Return the [X, Y] coordinate for the center point of the cell that contains the specified text.  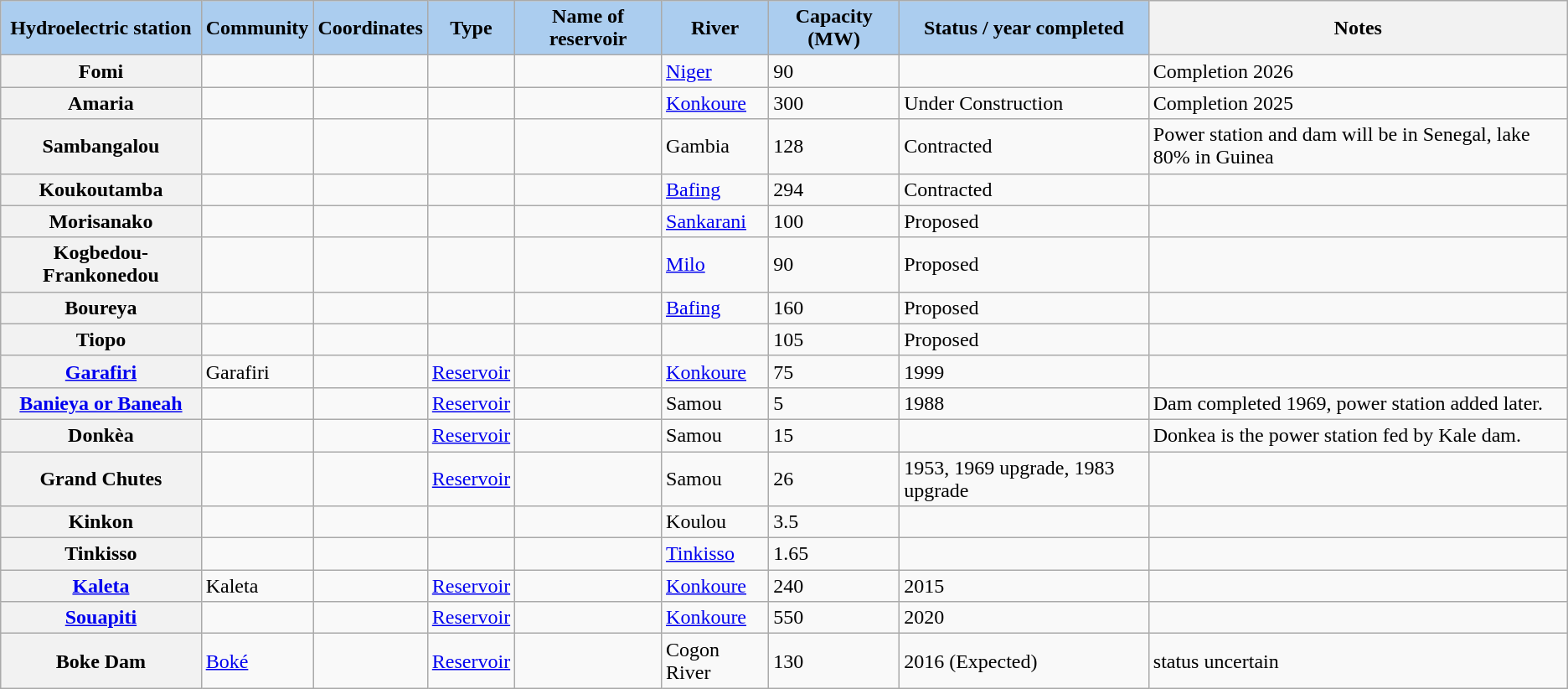
Power station and dam will be in Senegal, lake 80% in Guinea [1358, 146]
Under Construction [1024, 103]
Kinkon [101, 522]
Coordinates [370, 28]
Grand Chutes [101, 478]
300 [834, 103]
2015 [1024, 586]
Sambangalou [101, 146]
5 [834, 403]
100 [834, 221]
15 [834, 435]
Amaria [101, 103]
Donkea is the power station fed by Kale dam. [1358, 435]
Dam completed 1969, power station added later. [1358, 403]
105 [834, 339]
Donkèa [101, 435]
1999 [1024, 371]
Banieya or Baneah [101, 403]
status uncertain [1358, 661]
Koukoutamba [101, 189]
River [715, 28]
2016 (Expected) [1024, 661]
Boke Dam [101, 661]
Status / year completed [1024, 28]
128 [834, 146]
Milo [715, 265]
Tiopo [101, 339]
Boké [257, 661]
294 [834, 189]
Kogbedou-Frankonedou [101, 265]
Capacity (MW) [834, 28]
1988 [1024, 403]
Koulou [715, 522]
Gambia [715, 146]
Souapiti [101, 618]
Completion 2026 [1358, 71]
Notes [1358, 28]
Type [471, 28]
75 [834, 371]
Community [257, 28]
Fomi [101, 71]
550 [834, 618]
Boureya [101, 308]
1.65 [834, 554]
3.5 [834, 522]
240 [834, 586]
Cogon River [715, 661]
Sankarani [715, 221]
130 [834, 661]
Name of reservoir [588, 28]
1953, 1969 upgrade, 1983 upgrade [1024, 478]
Hydroelectric station [101, 28]
160 [834, 308]
Morisanako [101, 221]
2020 [1024, 618]
26 [834, 478]
Completion 2025 [1358, 103]
Niger [715, 71]
